Return the (x, y) coordinate for the center point of the cell that contains the specified text.  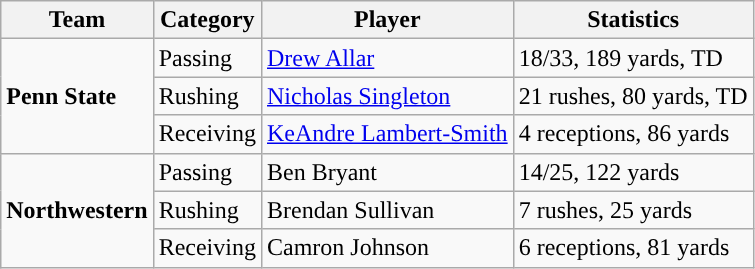
7 rushes, 25 yards (633, 210)
Camron Johnson (387, 248)
18/33, 189 yards, TD (633, 58)
KeAndre Lambert-Smith (387, 134)
Drew Allar (387, 58)
Team (77, 20)
Player (387, 20)
Brendan Sullivan (387, 210)
Ben Bryant (387, 172)
Statistics (633, 20)
Northwestern (77, 210)
21 rushes, 80 yards, TD (633, 96)
Category (207, 20)
Penn State (77, 96)
4 receptions, 86 yards (633, 134)
6 receptions, 81 yards (633, 248)
14/25, 122 yards (633, 172)
Nicholas Singleton (387, 96)
